Find where the given text appears and provide that cell's center as [X, Y] coordinate. 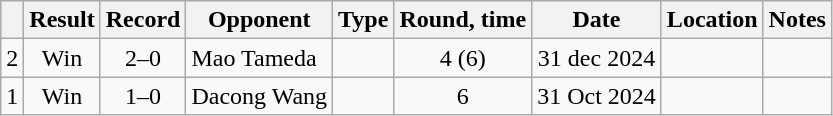
Type [364, 20]
Location [712, 20]
4 (6) [463, 58]
Result [62, 20]
Mao Tameda [260, 58]
2–0 [143, 58]
31 dec 2024 [597, 58]
1–0 [143, 96]
Opponent [260, 20]
Dacong Wang [260, 96]
31 Oct 2024 [597, 96]
2 [12, 58]
Date [597, 20]
1 [12, 96]
Notes [797, 20]
Round, time [463, 20]
Record [143, 20]
6 [463, 96]
